Locate the cell with the specified text and output its [X, Y] center coordinate. 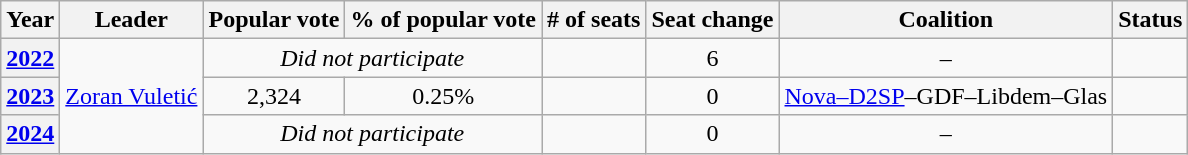
2,324 [274, 96]
Coalition [946, 20]
6 [712, 58]
2023 [30, 96]
% of popular vote [444, 20]
2022 [30, 58]
2024 [30, 134]
Leader [132, 20]
0.25% [444, 96]
Seat change [712, 20]
Popular vote [274, 20]
# of seats [594, 20]
Nova–D2SP–GDF–Libdem–Glas [946, 96]
Status [1150, 20]
Zoran Vuletić [132, 96]
Year [30, 20]
